Detect which cell encompasses the target text, then output its (X, Y) center coordinate. 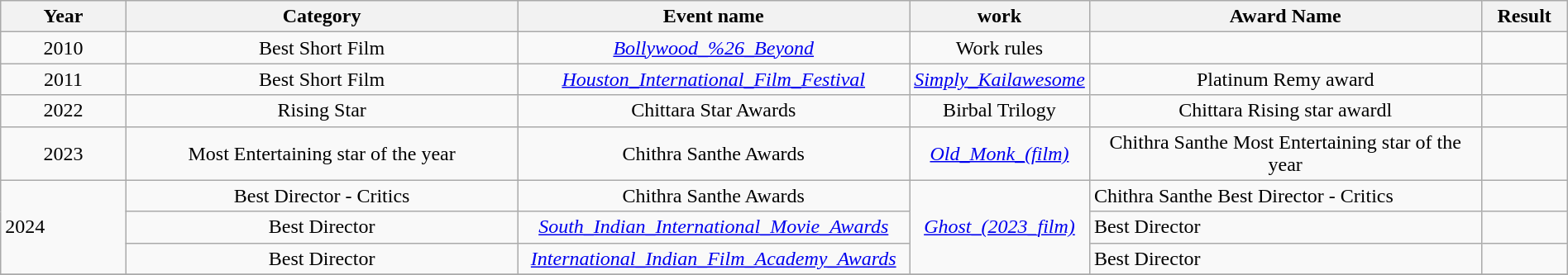
Birbal Trilogy (1000, 111)
Award Name (1285, 17)
2023 (64, 154)
Result (1524, 17)
2022 (64, 111)
Simply_Kailawesome (1000, 79)
Work rules (1000, 48)
Chittara Rising star awardl (1285, 111)
Bollywood_%26_Beyond (714, 48)
Event name (714, 17)
Category (322, 17)
Most Entertaining star of the year (322, 154)
Ghost_(2023_film) (1000, 227)
2011 (64, 79)
Houston_International_Film_Festival (714, 79)
2024 (64, 227)
Chithra Santhe Most Entertaining star of the year (1285, 154)
work (1000, 17)
International_Indian_Film_Academy_Awards (714, 258)
Chittara Star Awards (714, 111)
Chithra Santhe Best Director - Critics (1285, 196)
Old_Monk_(film) (1000, 154)
South_Indian_International_Movie_Awards (714, 227)
Year (64, 17)
2010 (64, 48)
Rising Star (322, 111)
Platinum Remy award (1285, 79)
Best Director - Critics (322, 196)
